Capture the cell that displays the provided text and extract its (x, y) central coordinate. 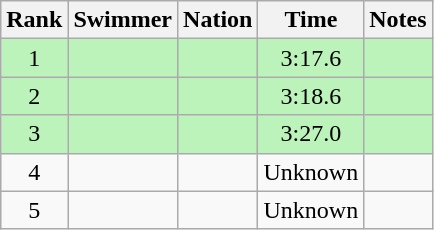
Swimmer (123, 20)
Rank (34, 20)
Notes (398, 20)
3 (34, 134)
1 (34, 58)
3:18.6 (311, 96)
Nation (218, 20)
3:17.6 (311, 58)
3:27.0 (311, 134)
2 (34, 96)
Time (311, 20)
5 (34, 210)
4 (34, 172)
